Detect which cell encompasses the target text, then output its [X, Y] center coordinate. 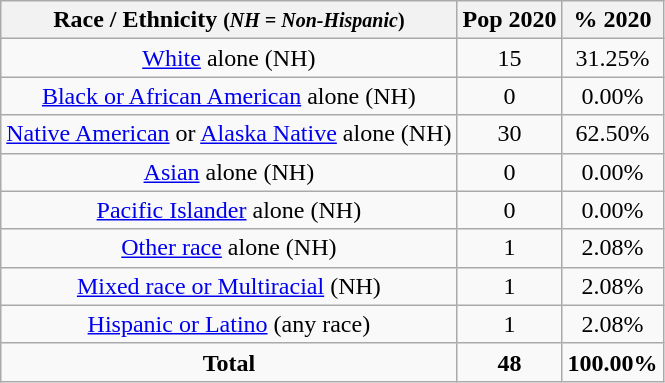
Native American or Alaska Native alone (NH) [229, 134]
31.25% [612, 58]
62.50% [612, 134]
30 [510, 134]
Total [229, 362]
100.00% [612, 362]
Race / Ethnicity (NH = Non-Hispanic) [229, 20]
Other race alone (NH) [229, 248]
Mixed race or Multiracial (NH) [229, 286]
Hispanic or Latino (any race) [229, 324]
White alone (NH) [229, 58]
% 2020 [612, 20]
Pacific Islander alone (NH) [229, 210]
Asian alone (NH) [229, 172]
48 [510, 362]
15 [510, 58]
Pop 2020 [510, 20]
Black or African American alone (NH) [229, 96]
